Identify which cell holds the provided text, then report its (X, Y) central coordinate. 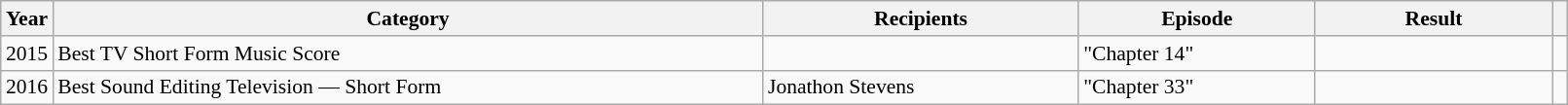
Jonathon Stevens (921, 87)
Episode (1197, 18)
Result (1433, 18)
2015 (27, 53)
"Chapter 14" (1197, 53)
2016 (27, 87)
"Chapter 33" (1197, 87)
Recipients (921, 18)
Category (408, 18)
Best TV Short Form Music Score (408, 53)
Best Sound Editing Television — Short Form (408, 87)
Year (27, 18)
